Detect which cell encompasses the target text, then output its (X, Y) center coordinate. 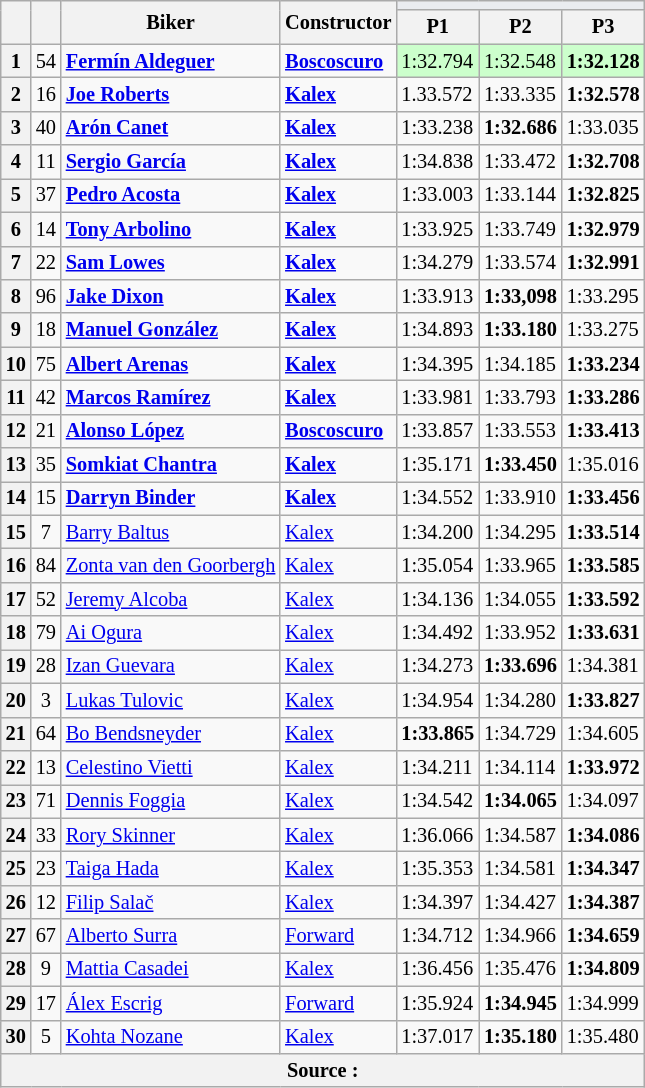
1:33.857 (438, 431)
1:33.793 (520, 397)
1:34.893 (438, 330)
1:33.035 (604, 128)
1:37.017 (438, 1037)
1:32.548 (520, 61)
Lukas Tulovic (170, 700)
Sergio García (170, 162)
Ai Ogura (170, 633)
67 (46, 936)
1:34.838 (438, 162)
P1 (438, 27)
Izan Guevara (170, 666)
1:32.708 (604, 162)
Tony Arbolino (170, 229)
29 (16, 1003)
Albert Arenas (170, 364)
1:34.659 (604, 936)
1:34.055 (520, 599)
Filip Salač (170, 902)
Taiga Hada (170, 868)
1:34.114 (520, 767)
Dennis Foggia (170, 801)
1:34.809 (604, 969)
Celestino Vietti (170, 767)
Jake Dixon (170, 296)
1:34.347 (604, 868)
1:33.585 (604, 565)
26 (16, 902)
1:33.234 (604, 364)
Pedro Acosta (170, 195)
1:34.427 (520, 902)
6 (16, 229)
1:33.749 (520, 229)
1:33,098 (520, 296)
1:32.686 (520, 128)
10 (16, 364)
1:36.456 (438, 969)
1:34.211 (438, 767)
1:33.925 (438, 229)
1:33.180 (520, 330)
1:35.171 (438, 465)
Somkiat Chantra (170, 465)
1:32.128 (604, 61)
Manuel González (170, 330)
Zonta van den Goorbergh (170, 565)
1:33.144 (520, 195)
P3 (604, 27)
1:32.979 (604, 229)
1:33.696 (520, 666)
1:35.480 (604, 1037)
33 (46, 835)
96 (46, 296)
35 (46, 465)
1:34.200 (438, 532)
1:35.353 (438, 868)
1:34.581 (520, 868)
1:34.397 (438, 902)
1:34.280 (520, 700)
1:34.954 (438, 700)
Joe Roberts (170, 94)
1:36.066 (438, 835)
1:33.952 (520, 633)
1:34.185 (520, 364)
37 (46, 195)
8 (16, 296)
1 (16, 61)
1:33.910 (520, 498)
Alberto Surra (170, 936)
Mattia Casadei (170, 969)
1:33.335 (520, 94)
Kohta Nozane (170, 1037)
P2 (520, 27)
1:32.578 (604, 94)
1:32.794 (438, 61)
1:33.413 (604, 431)
1:33.972 (604, 767)
27 (16, 936)
Marcos Ramírez (170, 397)
1:33.286 (604, 397)
1:34.729 (520, 734)
2 (16, 94)
1:33.275 (604, 330)
1:34.381 (604, 666)
1:34.387 (604, 902)
1:34.542 (438, 801)
Rory Skinner (170, 835)
Darryn Binder (170, 498)
1:33.827 (604, 700)
1:34.492 (438, 633)
Alonso López (170, 431)
52 (46, 599)
19 (16, 666)
4 (16, 162)
42 (46, 397)
1:33.295 (604, 296)
25 (16, 868)
1:34.086 (604, 835)
1.33.572 (438, 94)
54 (46, 61)
64 (46, 734)
1:35.054 (438, 565)
1:33.592 (604, 599)
1:34.712 (438, 936)
Sam Lowes (170, 263)
1:33.574 (520, 263)
1:34.605 (604, 734)
84 (46, 565)
1:34.136 (438, 599)
1:35.180 (520, 1037)
Jeremy Alcoba (170, 599)
1:34.279 (438, 263)
1:33.553 (520, 431)
24 (16, 835)
1:34.966 (520, 936)
1:33.981 (438, 397)
1:33.238 (438, 128)
71 (46, 801)
Fermín Aldeguer (170, 61)
20 (16, 700)
1:35.016 (604, 465)
1:33.456 (604, 498)
1:32.991 (604, 263)
Arón Canet (170, 128)
Constructor (338, 22)
79 (46, 633)
1:34.065 (520, 801)
1:33.913 (438, 296)
1:33.865 (438, 734)
1:34.395 (438, 364)
1:33.003 (438, 195)
1:33.514 (604, 532)
1:34.999 (604, 1003)
1:33.631 (604, 633)
1:33.965 (520, 565)
1:35.476 (520, 969)
75 (46, 364)
1:34.295 (520, 532)
Álex Escrig (170, 1003)
1:35.924 (438, 1003)
1:34.273 (438, 666)
Source : (323, 1070)
1:33.450 (520, 465)
1:33.472 (520, 162)
Barry Baltus (170, 532)
40 (46, 128)
30 (16, 1037)
Biker (170, 22)
1:34.945 (520, 1003)
1:34.552 (438, 498)
1:32.825 (604, 195)
Bo Bendsneyder (170, 734)
1:34.587 (520, 835)
1:34.097 (604, 801)
